From the cell containing the given text, extract its center point as (X, Y) coordinate. 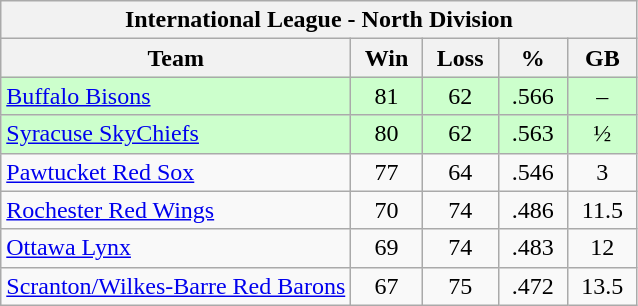
GB (603, 58)
.483 (533, 248)
½ (603, 134)
12 (603, 248)
Win (387, 58)
Loss (460, 58)
Scranton/Wilkes-Barre Red Barons (176, 286)
81 (387, 96)
Pawtucket Red Sox (176, 172)
64 (460, 172)
International League - North Division (319, 20)
Ottawa Lynx (176, 248)
70 (387, 210)
80 (387, 134)
Buffalo Bisons (176, 96)
13.5 (603, 286)
11.5 (603, 210)
Syracuse SkyChiefs (176, 134)
.566 (533, 96)
67 (387, 286)
Rochester Red Wings (176, 210)
.486 (533, 210)
77 (387, 172)
.563 (533, 134)
75 (460, 286)
% (533, 58)
3 (603, 172)
.546 (533, 172)
Team (176, 58)
– (603, 96)
69 (387, 248)
.472 (533, 286)
